From the cell containing the given text, extract its center point as [x, y] coordinate. 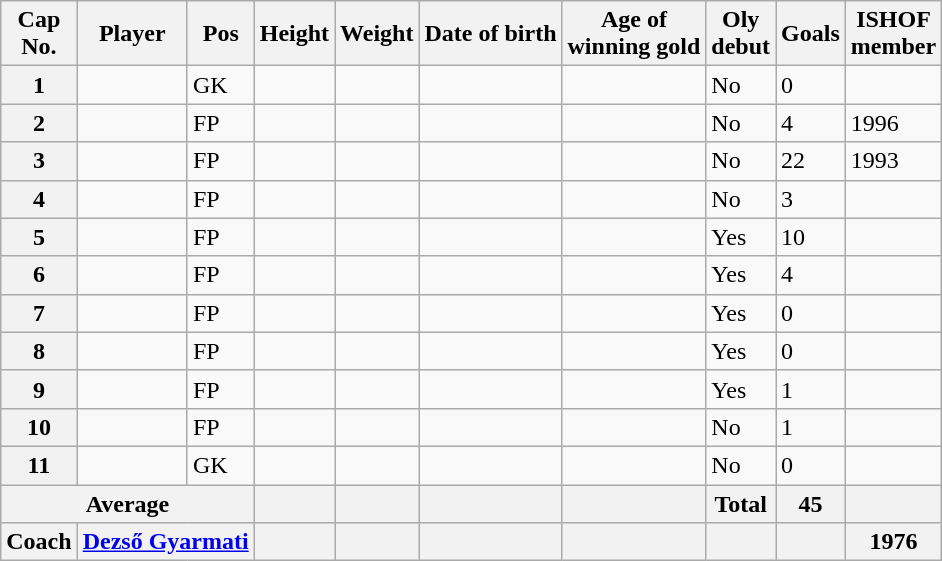
1996 [893, 123]
Pos [220, 34]
Goals [811, 34]
Age ofwinning gold [634, 34]
Olydebut [741, 34]
Coach [39, 542]
Date of birth [490, 34]
ISHOFmember [893, 34]
9 [39, 389]
Weight [377, 34]
8 [39, 351]
11 [39, 465]
CapNo. [39, 34]
Average [128, 503]
22 [811, 161]
5 [39, 237]
Dezső Gyarmati [166, 542]
Height [294, 34]
1976 [893, 542]
Player [132, 34]
7 [39, 313]
45 [811, 503]
2 [39, 123]
1993 [893, 161]
Total [741, 503]
6 [39, 275]
